Capture the cell that displays the provided text and extract its (x, y) central coordinate. 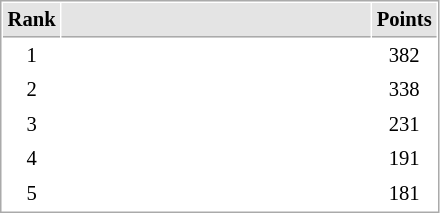
3 (32, 124)
231 (404, 124)
Rank (32, 20)
181 (404, 194)
Points (404, 20)
1 (32, 56)
191 (404, 158)
4 (32, 158)
382 (404, 56)
338 (404, 90)
5 (32, 194)
2 (32, 90)
